Determine the (X, Y) coordinate at the center of the cell enclosing the given text.  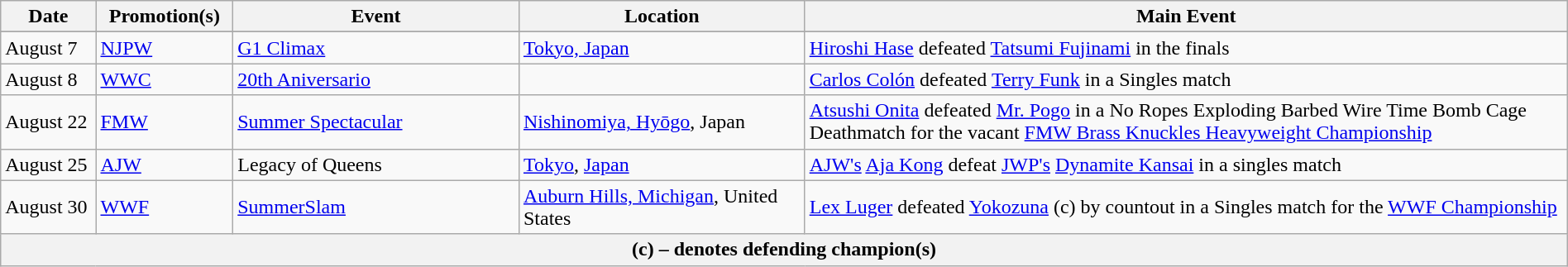
SummerSlam (376, 207)
August 7 (48, 48)
Hiroshi Hase defeated Tatsumi Fujinami in the finals (1186, 48)
Date (48, 17)
20th Aniversario (376, 79)
WWC (165, 79)
August 8 (48, 79)
WWF (165, 207)
Main Event (1186, 17)
AJW's Aja Kong defeat JWP's Dynamite Kansai in a singles match (1186, 164)
NJPW (165, 48)
Lex Luger defeated Yokozuna (c) by countout in a Singles match for the WWF Championship (1186, 207)
Event (376, 17)
Promotion(s) (165, 17)
August 25 (48, 164)
(c) – denotes defending champion(s) (784, 250)
August 30 (48, 207)
AJW (165, 164)
Summer Spectacular (376, 122)
Legacy of Queens (376, 164)
Auburn Hills, Michigan, United States (662, 207)
August 22 (48, 122)
G1 Climax (376, 48)
Carlos Colón defeated Terry Funk in a Singles match (1186, 79)
FMW (165, 122)
Location (662, 17)
Nishinomiya, Hyōgo, Japan (662, 122)
